Output the [x, y] coordinate of the center of the cell containing the given text.  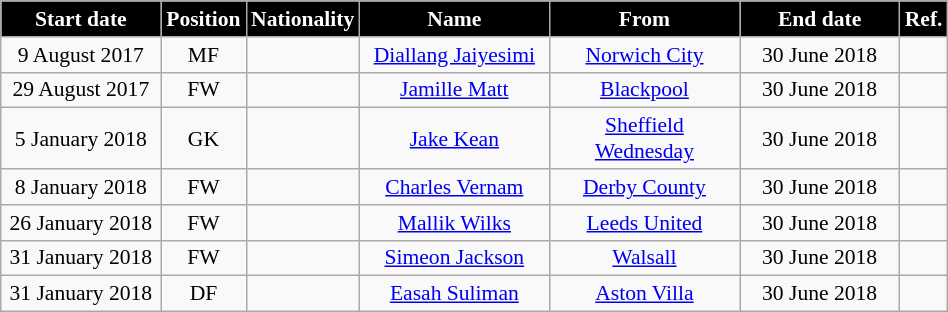
5 January 2018 [81, 138]
8 January 2018 [81, 187]
Norwich City [644, 55]
Jake Kean [454, 138]
26 January 2018 [81, 223]
Aston Villa [644, 294]
Diallang Jaiyesimi [454, 55]
Derby County [644, 187]
Easah Suliman [454, 294]
Ref. [924, 19]
Walsall [644, 258]
Position [204, 19]
End date [820, 19]
Name [454, 19]
Blackpool [644, 90]
Sheffield Wednesday [644, 138]
Leeds United [644, 223]
MF [204, 55]
9 August 2017 [81, 55]
Simeon Jackson [454, 258]
DF [204, 294]
GK [204, 138]
29 August 2017 [81, 90]
Charles Vernam [454, 187]
Mallik Wilks [454, 223]
From [644, 19]
Nationality [302, 19]
Start date [81, 19]
Jamille Matt [454, 90]
